Scan for the cell matching the given text and deliver its (x, y) coordinate at center. 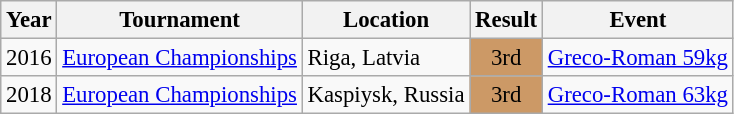
Location (386, 20)
Result (506, 20)
Event (638, 20)
Kaspiysk, Russia (386, 95)
Greco-Roman 59kg (638, 58)
Riga, Latvia (386, 58)
Greco-Roman 63kg (638, 95)
2018 (29, 95)
Year (29, 20)
2016 (29, 58)
Tournament (180, 20)
